Return the [X, Y] coordinate for the center point of the cell that contains the specified text.  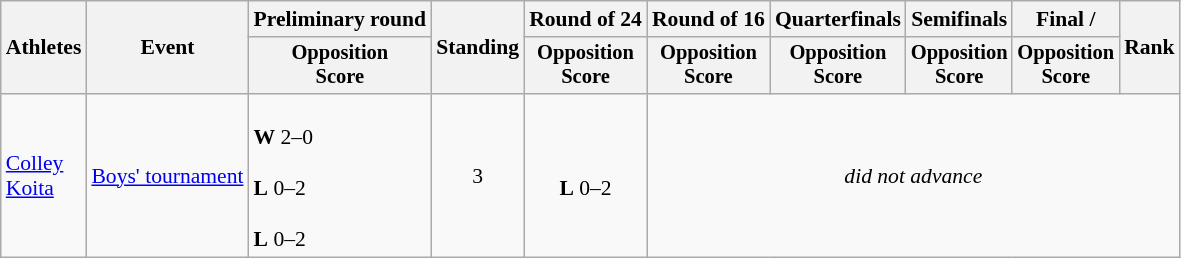
Boys' tournament [167, 176]
Athletes [44, 48]
W 2–0 L 0–2 L 0–2 [340, 176]
L 0–2 [586, 176]
3 [478, 176]
Rank [1150, 48]
Round of 24 [586, 19]
did not advance [914, 176]
Event [167, 48]
Preliminary round [340, 19]
Quarterfinals [838, 19]
Semifinals [960, 19]
Round of 16 [708, 19]
Final / [1066, 19]
Standing [478, 48]
ColleyKoita [44, 176]
